Scan for the cell matching the given text and deliver its [X, Y] coordinate at center. 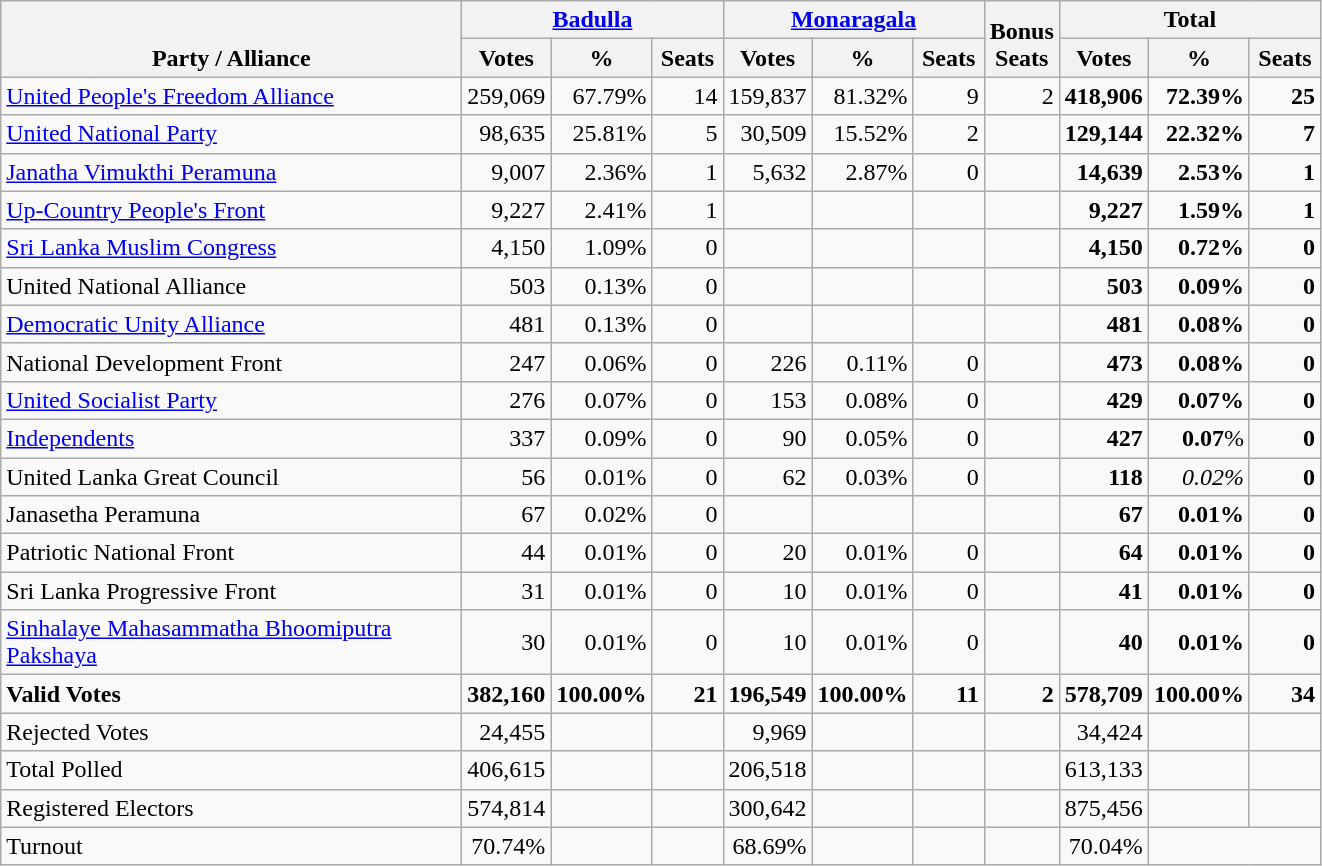
0.05% [862, 438]
Rejected Votes [232, 732]
68.69% [768, 846]
14,639 [1104, 172]
875,456 [1104, 808]
Janasetha Peramuna [232, 515]
427 [1104, 438]
Janatha Vimukthi Peramuna [232, 172]
406,615 [506, 770]
United People's Freedom Alliance [232, 96]
11 [948, 694]
United Lanka Great Council [232, 477]
276 [506, 400]
2.53% [1198, 172]
9,969 [768, 732]
5,632 [768, 172]
9 [948, 96]
62 [768, 477]
153 [768, 400]
247 [506, 362]
Badulla [592, 20]
2.36% [602, 172]
118 [1104, 477]
418,906 [1104, 96]
98,635 [506, 134]
21 [688, 694]
196,549 [768, 694]
25 [1284, 96]
Sri Lanka Muslim Congress [232, 248]
70.04% [1104, 846]
Valid Votes [232, 694]
15.52% [862, 134]
44 [506, 553]
0.72% [1198, 248]
81.32% [862, 96]
259,069 [506, 96]
64 [1104, 553]
41 [1104, 591]
5 [688, 134]
Monaragala [854, 20]
7 [1284, 134]
United National Party [232, 134]
United Socialist Party [232, 400]
9,007 [506, 172]
Turnout [232, 846]
Registered Electors [232, 808]
Sinhalaye Mahasammatha Bhoomiputra Pakshaya [232, 642]
30,509 [768, 134]
Independents [232, 438]
Up-Country People's Front [232, 210]
Sri Lanka Progressive Front [232, 591]
Patriotic National Front [232, 553]
22.32% [1198, 134]
Total [1190, 20]
300,642 [768, 808]
0.11% [862, 362]
226 [768, 362]
67.79% [602, 96]
24,455 [506, 732]
473 [1104, 362]
20 [768, 553]
United National Alliance [232, 286]
2.87% [862, 172]
429 [1104, 400]
14 [688, 96]
Democratic Unity Alliance [232, 324]
613,133 [1104, 770]
90 [768, 438]
31 [506, 591]
129,144 [1104, 134]
National Development Front [232, 362]
0.06% [602, 362]
2.41% [602, 210]
34 [1284, 694]
34,424 [1104, 732]
0.03% [862, 477]
72.39% [1198, 96]
382,160 [506, 694]
1.09% [602, 248]
1.59% [1198, 210]
337 [506, 438]
30 [506, 642]
Party / Alliance [232, 39]
56 [506, 477]
40 [1104, 642]
206,518 [768, 770]
578,709 [1104, 694]
Total Polled [232, 770]
BonusSeats [1022, 39]
70.74% [506, 846]
25.81% [602, 134]
574,814 [506, 808]
159,837 [768, 96]
